Locate the cell with the specified text and output its (x, y) center coordinate. 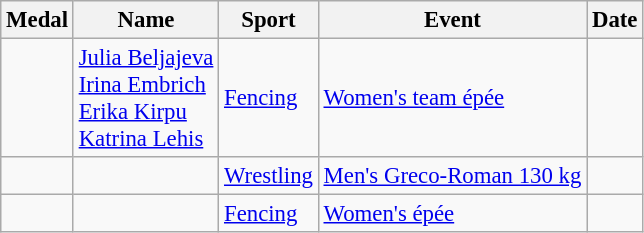
Wrestling (269, 176)
Women's épée (452, 214)
Medal (38, 20)
Sport (269, 20)
Name (146, 20)
Date (615, 20)
Julia Beljajeva Irina Embrich Erika Kirpu Katrina Lehis (146, 98)
Event (452, 20)
Men's Greco-Roman 130 kg (452, 176)
Women's team épée (452, 98)
